For the text-containing cell, return its midpoint in (x, y) coordinate format. 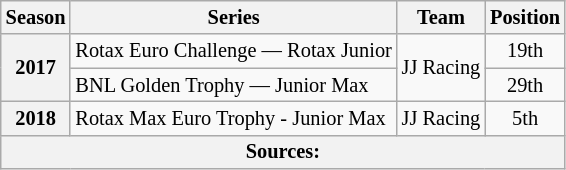
29th (525, 85)
5th (525, 118)
Rotax Max Euro Trophy - Junior Max (233, 118)
BNL Golden Trophy — Junior Max (233, 85)
Position (525, 17)
2018 (36, 118)
Rotax Euro Challenge — Rotax Junior (233, 51)
2017 (36, 68)
Series (233, 17)
Team (441, 17)
Sources: (283, 152)
Season (36, 17)
19th (525, 51)
